For the text-containing cell, return its midpoint in [x, y] coordinate format. 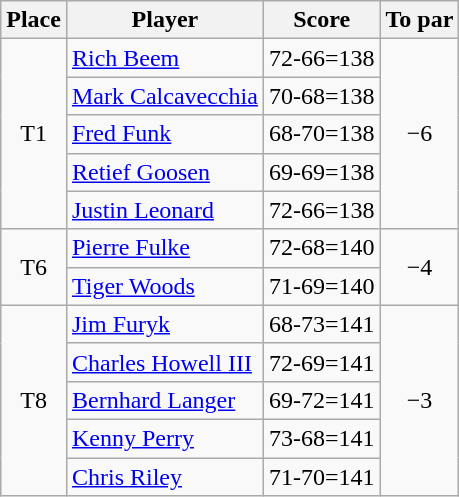
73-68=141 [322, 438]
Jim Furyk [164, 324]
71-69=140 [322, 286]
Pierre Fulke [164, 248]
Player [164, 20]
To par [420, 20]
T6 [34, 267]
Place [34, 20]
Chris Riley [164, 477]
72-68=140 [322, 248]
Tiger Woods [164, 286]
Charles Howell III [164, 362]
71-70=141 [322, 477]
T8 [34, 400]
Justin Leonard [164, 210]
Bernhard Langer [164, 400]
Retief Goosen [164, 172]
−4 [420, 267]
Kenny Perry [164, 438]
Rich Beem [164, 58]
69-69=138 [322, 172]
Fred Funk [164, 134]
−3 [420, 400]
68-73=141 [322, 324]
68-70=138 [322, 134]
T1 [34, 134]
−6 [420, 134]
Score [322, 20]
Mark Calcavecchia [164, 96]
72-69=141 [322, 362]
70-68=138 [322, 96]
69-72=141 [322, 400]
